Provide the (X, Y) coordinate of the cell's center where the given text is located.  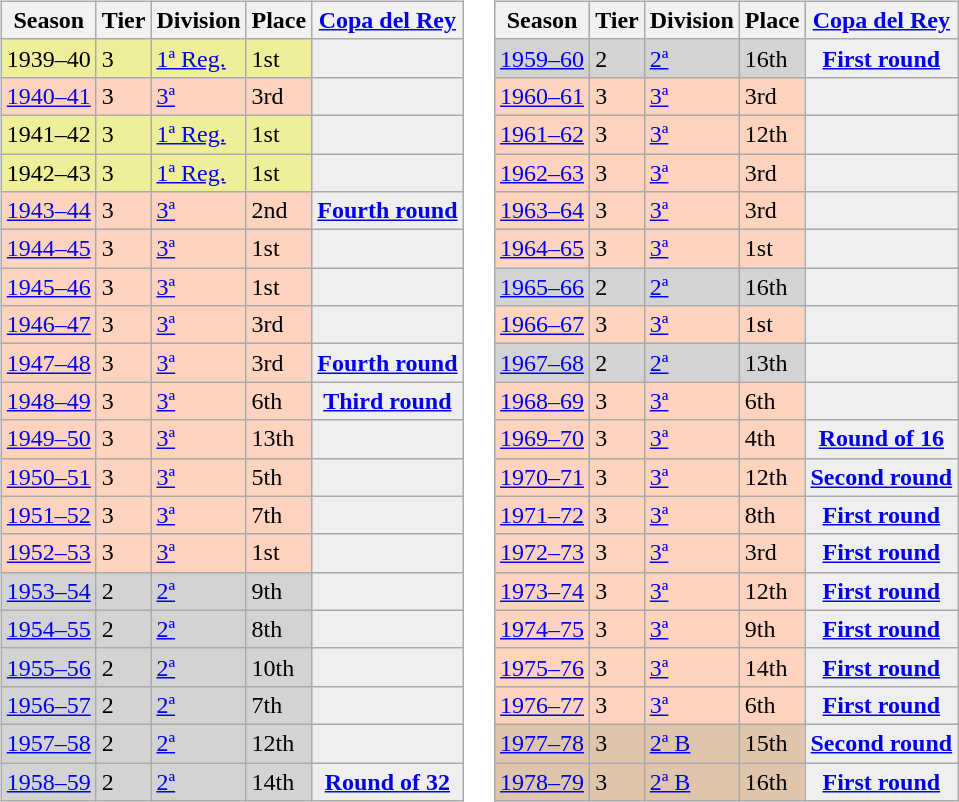
1942–43 (48, 173)
1952–53 (48, 553)
1958–59 (48, 781)
1959–60 (542, 58)
1946–47 (48, 325)
1969–70 (542, 439)
5th (279, 477)
1944–45 (48, 249)
Round of 16 (882, 439)
1956–57 (48, 705)
10th (279, 667)
1971–72 (542, 515)
15th (772, 743)
1948–49 (48, 401)
Third round (388, 401)
1978–79 (542, 781)
1976–77 (542, 705)
2nd (279, 211)
1943–44 (48, 211)
1961–62 (542, 134)
1968–69 (542, 401)
1939–40 (48, 58)
1957–58 (48, 743)
1954–55 (48, 629)
1950–51 (48, 477)
1953–54 (48, 591)
1960–61 (542, 96)
1949–50 (48, 439)
1973–74 (542, 591)
1940–41 (48, 96)
1962–63 (542, 173)
Round of 32 (388, 781)
1972–73 (542, 553)
1967–68 (542, 363)
1945–46 (48, 287)
1975–76 (542, 667)
1966–67 (542, 325)
1955–56 (48, 667)
1941–42 (48, 134)
1964–65 (542, 249)
1970–71 (542, 477)
1963–64 (542, 211)
1965–66 (542, 287)
1951–52 (48, 515)
1947–48 (48, 363)
1974–75 (542, 629)
1977–78 (542, 743)
4th (772, 439)
